Find where the given text appears and provide that cell's center as (X, Y) coordinate. 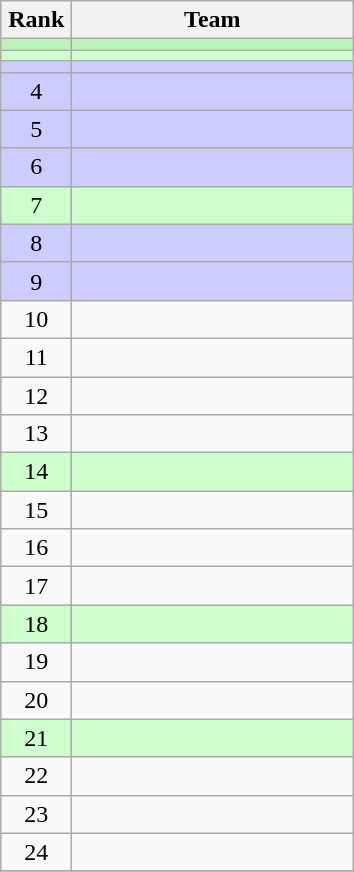
15 (36, 510)
13 (36, 434)
Team (212, 20)
6 (36, 167)
24 (36, 852)
19 (36, 662)
18 (36, 624)
20 (36, 700)
16 (36, 548)
8 (36, 243)
Rank (36, 20)
5 (36, 129)
22 (36, 776)
4 (36, 91)
7 (36, 205)
21 (36, 738)
10 (36, 319)
17 (36, 586)
23 (36, 814)
11 (36, 357)
14 (36, 472)
12 (36, 395)
9 (36, 281)
